Detect which cell encompasses the target text, then output its [x, y] center coordinate. 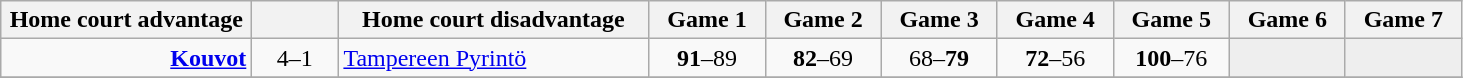
82–69 [823, 58]
Home court disadvantage [494, 20]
100–76 [1171, 58]
91–89 [707, 58]
Game 7 [1403, 20]
Game 2 [823, 20]
72–56 [1055, 58]
68–79 [939, 58]
Game 1 [707, 20]
Home court advantage [126, 20]
Game 6 [1287, 20]
Game 5 [1171, 20]
Kouvot [126, 58]
4–1 [295, 58]
Tampereen Pyrintö [494, 58]
Game 4 [1055, 20]
Game 3 [939, 20]
